Output the (X, Y) coordinate of the center of the cell containing the given text.  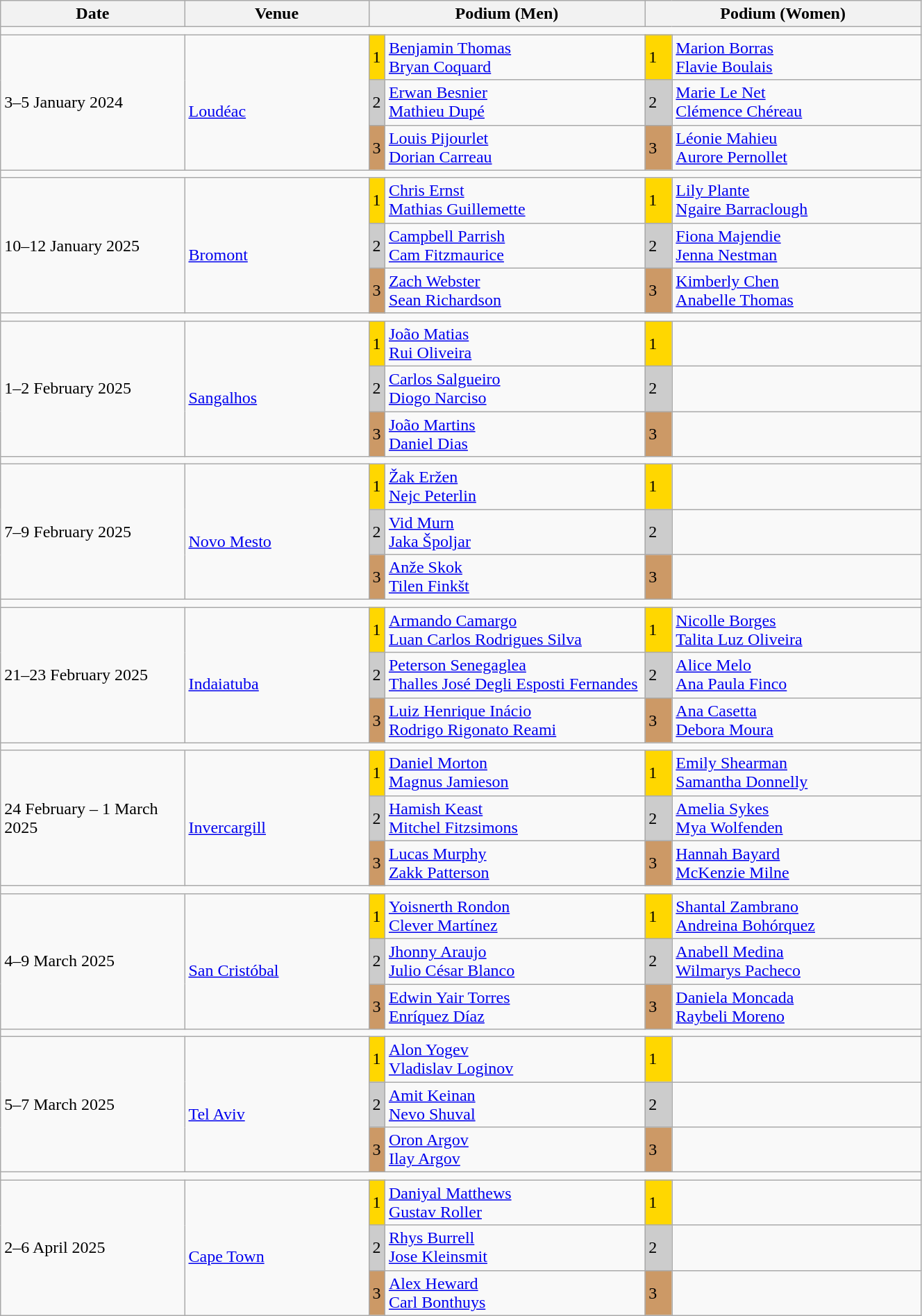
Novo Mesto (276, 532)
Amelia SykesMya Wolfenden (797, 818)
Vid MurnJaka Špoljar (514, 532)
Sangalhos (276, 389)
1–2 February 2025 (93, 389)
Žak ErženNejc Peterlin (514, 487)
Benjamin ThomasBryan Coquard (514, 57)
Daniel MortonMagnus Jamieson (514, 773)
Alex HewardCarl Bonthuys (514, 1292)
Yoisnerth RondonClever Martínez (514, 916)
Armando CamargoLuan Carlos Rodrigues Silva (514, 630)
Jhonny AraujoJulio César Blanco (514, 961)
Venue (276, 14)
Anabell MedinaWilmarys Pacheco (797, 961)
Erwan BesnierMathieu Dupé (514, 103)
Peterson SenegagleaThalles José Degli Esposti Fernandes (514, 675)
Daniela MoncadaRaybeli Moreno (797, 1006)
Oron ArgovIlay Argov (514, 1149)
Zach WebsterSean Richardson (514, 290)
Rhys BurrellJose Kleinsmit (514, 1248)
Campbell ParrishCam Fitzmaurice (514, 246)
Edwin Yair TorresEnríquez Díaz (514, 1006)
Chris ErnstMathias Guillemette (514, 200)
João MatiasRui Oliveira (514, 343)
2–6 April 2025 (93, 1248)
4–9 March 2025 (93, 961)
Daniyal MatthewsGustav Roller (514, 1202)
Invercargill (276, 818)
Loudéac (276, 103)
Louis PijourletDorian Carreau (514, 147)
10–12 January 2025 (93, 246)
Carlos SalgueiroDiogo Narciso (514, 389)
Bromont (276, 246)
3–5 January 2024 (93, 103)
Fiona MajendieJenna Nestman (797, 246)
Indaiatuba (276, 675)
24 February – 1 March 2025 (93, 818)
5–7 March 2025 (93, 1105)
Hamish KeastMitchel Fitzsimons (514, 818)
Alon YogevVladislav Loginov (514, 1059)
Lily PlanteNgaire Barraclough (797, 200)
21–23 February 2025 (93, 675)
Anže SkokTilen Finkšt (514, 577)
Date (93, 14)
7–9 February 2025 (93, 532)
Léonie MahieuAurore Pernollet (797, 147)
Tel Aviv (276, 1105)
Lucas MurphyZakk Patterson (514, 863)
Marion BorrasFlavie Boulais (797, 57)
San Cristóbal (276, 961)
Marie Le NetClémence Chéreau (797, 103)
Nicolle BorgesTalita Luz Oliveira (797, 630)
Podium (Men) (507, 14)
Amit KeinanNevo Shuval (514, 1105)
Emily ShearmanSamantha Donnelly (797, 773)
João MartinsDaniel Dias (514, 433)
Shantal ZambranoAndreina Bohórquez (797, 916)
Kimberly ChenAnabelle Thomas (797, 290)
Luiz Henrique InácioRodrigo Rigonato Reami (514, 720)
Podium (Women) (783, 14)
Hannah BayardMcKenzie Milne (797, 863)
Alice MeloAna Paula Finco (797, 675)
Cape Town (276, 1248)
Ana CasettaDebora Moura (797, 720)
